Return the [X, Y] coordinate for the center point of the cell that contains the specified text.  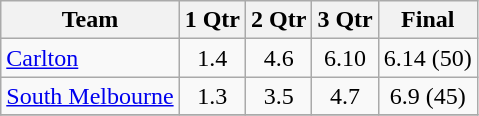
2 Qtr [279, 20]
6.14 (50) [428, 58]
Team [90, 20]
Final [428, 20]
4.7 [345, 96]
Carlton [90, 58]
1.3 [212, 96]
3 Qtr [345, 20]
3.5 [279, 96]
South Melbourne [90, 96]
4.6 [279, 58]
1.4 [212, 58]
1 Qtr [212, 20]
6.10 [345, 58]
6.9 (45) [428, 96]
